Detect which cell encompasses the target text, then output its [X, Y] center coordinate. 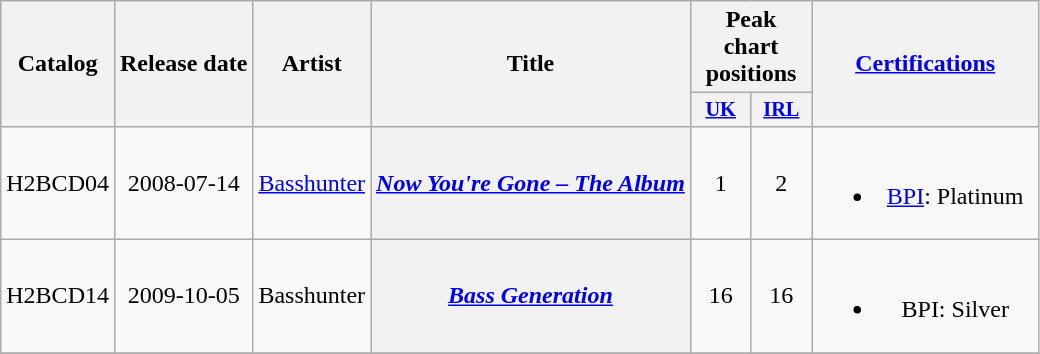
1 [720, 182]
Peak chart positions [750, 47]
Catalog [58, 64]
Now You're Gone – The Album [531, 182]
H2BCD04 [58, 182]
IRL [782, 110]
2009-10-05 [183, 296]
BPI: Platinum [926, 182]
2 [782, 182]
Bass Generation [531, 296]
2008-07-14 [183, 182]
BPI: Silver [926, 296]
UK [720, 110]
H2BCD14 [58, 296]
Title [531, 64]
Artist [312, 64]
Release date [183, 64]
Certifications [926, 64]
